Pinpoint the cell where the given text exists, returning its (x, y) midpoint coordinate. 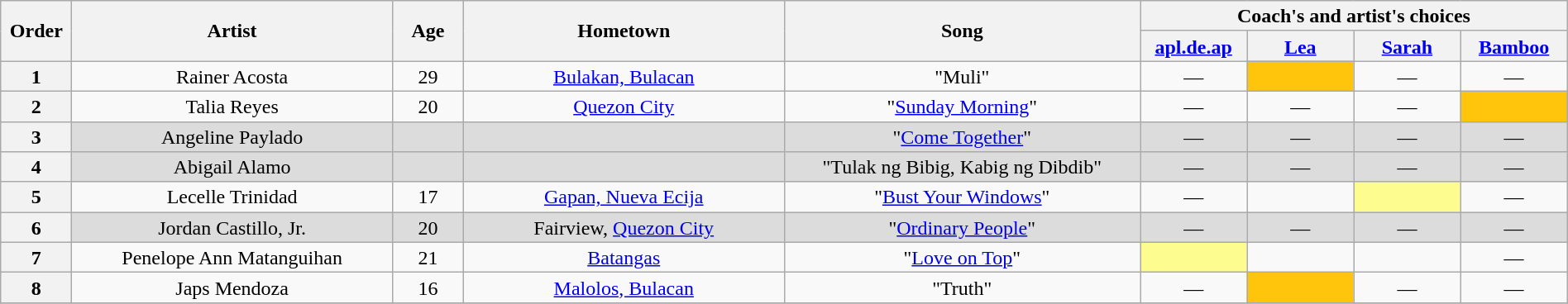
"Ordinary People" (963, 228)
7 (36, 258)
"Muli" (963, 76)
6 (36, 228)
4 (36, 167)
Angeline Paylado (232, 137)
Batangas (624, 258)
"Truth" (963, 287)
Sarah (1408, 46)
Penelope Ann Matanguihan (232, 258)
Fairview, Quezon City (624, 228)
Bulakan, Bulacan (624, 76)
Rainer Acosta (232, 76)
17 (428, 197)
"Bust Your Windows" (963, 197)
Abigail Alamo (232, 167)
2 (36, 106)
"Come Together" (963, 137)
8 (36, 287)
Artist (232, 31)
29 (428, 76)
16 (428, 287)
Bamboo (1513, 46)
Coach's and artist's choices (1355, 17)
Age (428, 31)
"Love on Top" (963, 258)
"Tulak ng Bibig, Kabig ng Dibdib" (963, 167)
5 (36, 197)
3 (36, 137)
Lea (1300, 46)
21 (428, 258)
Malolos, Bulacan (624, 287)
Quezon City (624, 106)
Jordan Castillo, Jr. (232, 228)
apl.de.ap (1194, 46)
Lecelle Trinidad (232, 197)
Japs Mendoza (232, 287)
Order (36, 31)
Gapan, Nueva Ecija (624, 197)
Song (963, 31)
1 (36, 76)
Talia Reyes (232, 106)
"Sunday Morning" (963, 106)
Hometown (624, 31)
